Return the (X, Y) coordinate for the center point of the cell that contains the specified text.  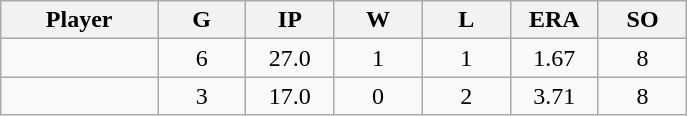
3 (202, 96)
6 (202, 58)
SO (642, 20)
IP (290, 20)
ERA (554, 20)
3.71 (554, 96)
17.0 (290, 96)
W (378, 20)
Player (80, 20)
0 (378, 96)
G (202, 20)
27.0 (290, 58)
L (466, 20)
2 (466, 96)
1.67 (554, 58)
